Scan for the cell matching the given text and deliver its [X, Y] coordinate at center. 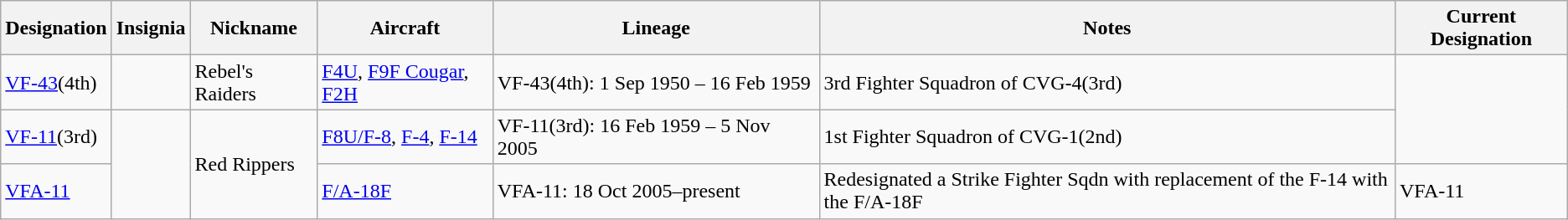
1st Fighter Squadron of CVG-1(2nd) [1107, 137]
Insignia [151, 28]
F4U, F9F Cougar, F2H [405, 82]
VF-43(4th): 1 Sep 1950 – 16 Feb 1959 [656, 82]
Notes [1107, 28]
F8U/F-8, F-4, F-14 [405, 137]
Current Designation [1481, 28]
F/A-18F [405, 191]
VF-11(3rd): 16 Feb 1959 – 5 Nov 2005 [656, 137]
Nickname [254, 28]
3rd Fighter Squadron of CVG-4(3rd) [1107, 82]
VF-11(3rd) [56, 137]
Rebel's Raiders [254, 82]
VFA-11: 18 Oct 2005–present [656, 191]
Aircraft [405, 28]
Redesignated a Strike Fighter Sqdn with replacement of the F-14 with the F/A-18F [1107, 191]
Designation [56, 28]
Red Rippers [254, 164]
VF-43(4th) [56, 82]
Lineage [656, 28]
